For the text-containing cell, return its midpoint in [X, Y] coordinate format. 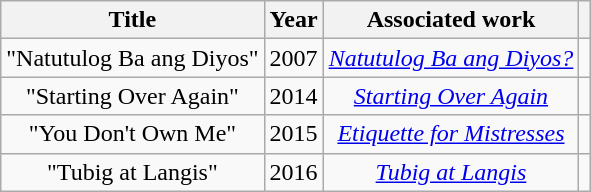
Year [294, 20]
"You Don't Own Me" [132, 134]
2014 [294, 96]
"Starting Over Again" [132, 96]
Associated work [451, 20]
Starting Over Again [451, 96]
"Tubig at Langis" [132, 172]
2007 [294, 58]
2016 [294, 172]
"Natutulog Ba ang Diyos" [132, 58]
Natutulog Ba ang Diyos? [451, 58]
Title [132, 20]
2015 [294, 134]
Etiquette for Mistresses [451, 134]
Tubig at Langis [451, 172]
